Return the [x, y] coordinate for the center point of the cell that contains the specified text.  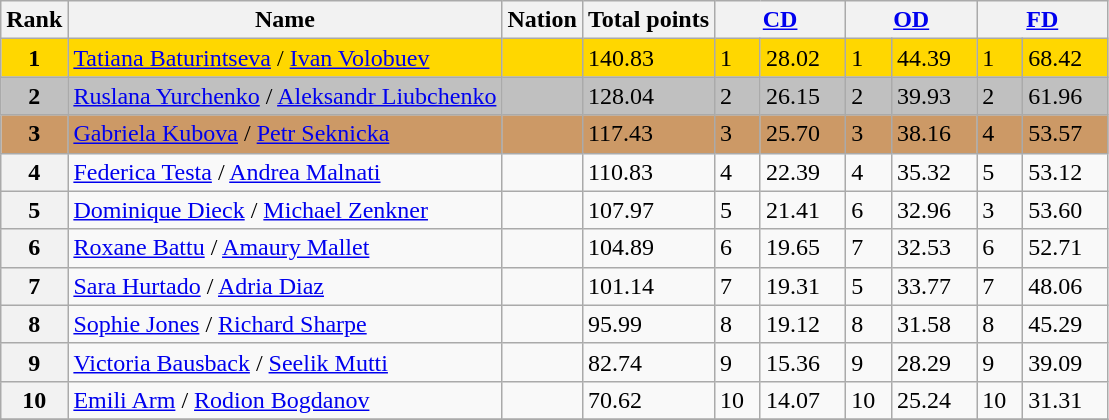
Dominique Dieck / Michael Zenkner [285, 210]
22.39 [802, 172]
CD [780, 20]
21.41 [802, 210]
Victoria Bausback / Seelik Mutti [285, 362]
28.29 [934, 362]
Total points [648, 20]
25.24 [934, 400]
95.99 [648, 324]
101.14 [648, 286]
OD [912, 20]
Sophie Jones / Richard Sharpe [285, 324]
117.43 [648, 134]
19.12 [802, 324]
53.12 [1066, 172]
19.31 [802, 286]
Tatiana Baturintseva / Ivan Volobuev [285, 58]
35.32 [934, 172]
44.39 [934, 58]
61.96 [1066, 96]
52.71 [1066, 248]
15.36 [802, 362]
Ruslana Yurchenko / Aleksandr Liubchenko [285, 96]
Roxane Battu / Amaury Mallet [285, 248]
26.15 [802, 96]
45.29 [1066, 324]
107.97 [648, 210]
Nation [542, 20]
48.06 [1066, 286]
38.16 [934, 134]
31.58 [934, 324]
25.70 [802, 134]
68.42 [1066, 58]
32.96 [934, 210]
Sara Hurtado / Adria Diaz [285, 286]
110.83 [648, 172]
140.83 [648, 58]
33.77 [934, 286]
53.57 [1066, 134]
31.31 [1066, 400]
19.65 [802, 248]
28.02 [802, 58]
Federica Testa / Andrea Malnati [285, 172]
Gabriela Kubova / Petr Seknicka [285, 134]
104.89 [648, 248]
32.53 [934, 248]
70.62 [648, 400]
14.07 [802, 400]
Rank [34, 20]
Emili Arm / Rodion Bogdanov [285, 400]
82.74 [648, 362]
53.60 [1066, 210]
FD [1042, 20]
Name [285, 20]
39.09 [1066, 362]
128.04 [648, 96]
39.93 [934, 96]
